Output the (x, y) coordinate of the center of the cell containing the given text.  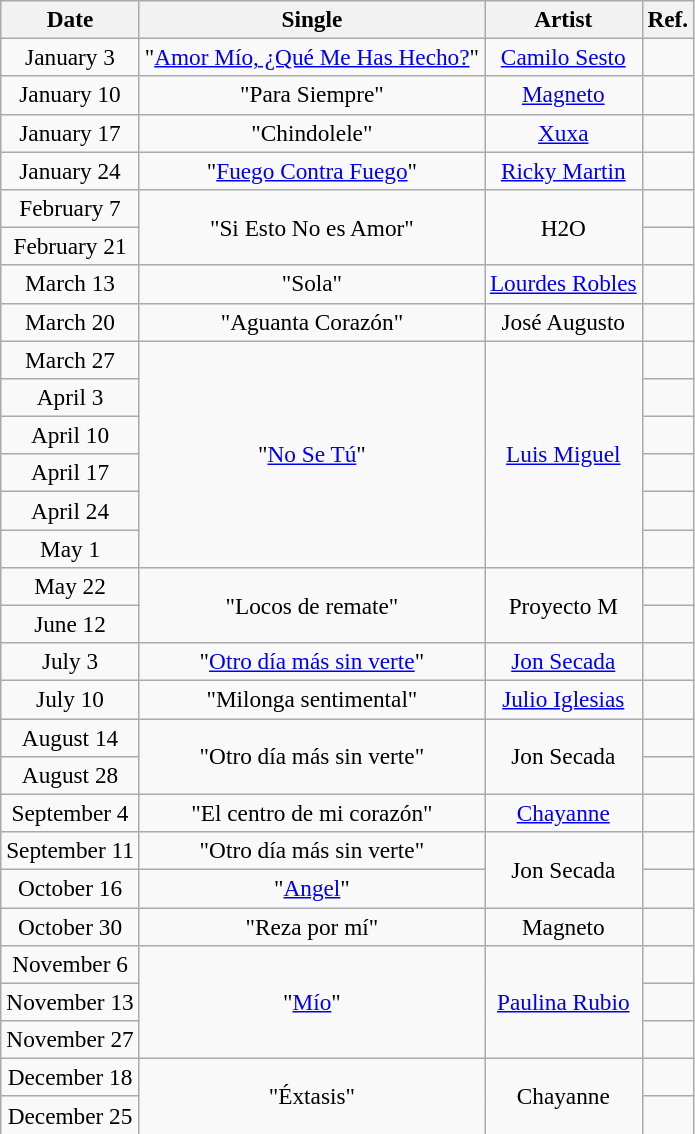
November 27 (70, 1039)
"Reza por mí" (312, 926)
Lourdes Robles (563, 284)
April 3 (70, 397)
January 3 (70, 57)
Xuxa (563, 133)
Artist (563, 19)
"Sola" (312, 284)
Single (312, 19)
Date (70, 19)
Luis Miguel (563, 454)
"Si Esto No es Amor" (312, 227)
March 27 (70, 359)
April 17 (70, 473)
May 22 (70, 586)
November 6 (70, 964)
"Amor Mío, ¿Qué Me Has Hecho?" (312, 57)
April 24 (70, 510)
"Para Siempre" (312, 95)
José Augusto (563, 322)
September 11 (70, 850)
"Locos de remate" (312, 605)
"No Se Tú" (312, 454)
August 28 (70, 775)
Julio Iglesias (563, 699)
Camilo Sesto (563, 57)
January 24 (70, 170)
Ricky Martin (563, 170)
October 30 (70, 926)
August 14 (70, 737)
October 16 (70, 888)
March 13 (70, 284)
July 10 (70, 699)
"Mío" (312, 1002)
"Angel" (312, 888)
Proyecto M (563, 605)
June 12 (70, 624)
September 4 (70, 813)
November 13 (70, 1002)
"Milonga sentimental" (312, 699)
February 7 (70, 208)
January 10 (70, 95)
"Aguanta Corazón" (312, 322)
"Fuego Contra Fuego" (312, 170)
March 20 (70, 322)
December 18 (70, 1077)
May 1 (70, 548)
"Éxtasis" (312, 1096)
July 3 (70, 662)
April 10 (70, 435)
"El centro de mi corazón" (312, 813)
Paulina Rubio (563, 1002)
"Chindolele" (312, 133)
February 21 (70, 246)
January 17 (70, 133)
Ref. (668, 19)
H2O (563, 227)
December 25 (70, 1115)
